Provide the (x, y) coordinate of the cell's center where the given text is located.  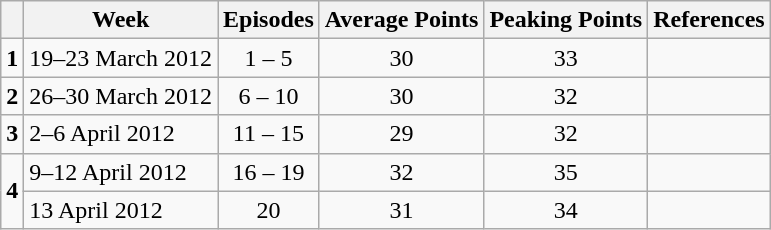
1 (12, 58)
2 (12, 96)
3 (12, 134)
Episodes (269, 20)
Average Points (402, 20)
Week (121, 20)
9–12 April 2012 (121, 172)
29 (402, 134)
26–30 March 2012 (121, 96)
33 (566, 58)
11 – 15 (269, 134)
34 (566, 210)
20 (269, 210)
2–6 April 2012 (121, 134)
16 – 19 (269, 172)
31 (402, 210)
13 April 2012 (121, 210)
6 – 10 (269, 96)
19–23 March 2012 (121, 58)
References (710, 20)
1 – 5 (269, 58)
35 (566, 172)
4 (12, 191)
Peaking Points (566, 20)
